Provide the [x, y] coordinate of the cell's center where the given text is located.  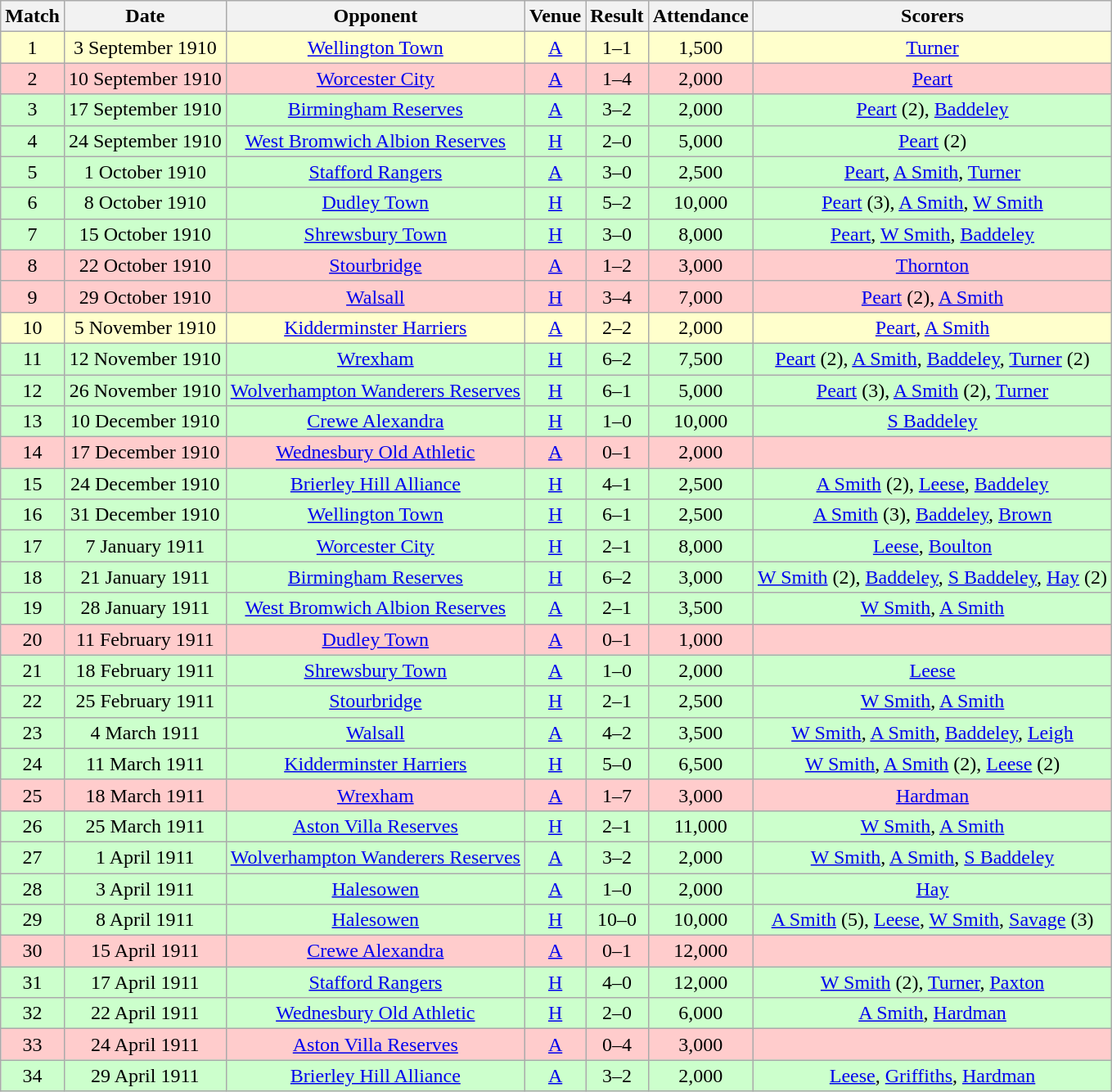
3 September 1910 [145, 47]
11 March 1911 [145, 764]
4 March 1911 [145, 733]
33 [33, 1045]
24 [33, 764]
18 March 1911 [145, 795]
5 November 1910 [145, 327]
26 [33, 826]
6,500 [700, 764]
Hay [932, 888]
29 October 1910 [145, 296]
7,000 [700, 296]
8 April 1911 [145, 920]
9 [33, 296]
19 [33, 608]
21 [33, 670]
10–0 [617, 920]
1–2 [617, 265]
8 [33, 265]
17 September 1910 [145, 110]
28 January 1911 [145, 608]
Result [617, 16]
W Smith, A Smith (2), Leese (2) [932, 764]
Leese, Griffiths, Hardman [932, 1076]
1–7 [617, 795]
Thornton [932, 265]
25 February 1911 [145, 702]
16 [33, 515]
4–1 [617, 484]
27 [33, 857]
Peart, A Smith, Turner [932, 172]
25 March 1911 [145, 826]
S Baddeley [932, 422]
29 [33, 920]
6 [33, 203]
Venue [555, 16]
Peart [932, 79]
Match [33, 16]
12 [33, 390]
5 [33, 172]
3–4 [617, 296]
28 [33, 888]
1–4 [617, 79]
34 [33, 1076]
W Smith, A Smith, Baddeley, Leigh [932, 733]
31 [33, 982]
Peart (2), Baddeley [932, 110]
10 [33, 327]
4–0 [617, 982]
13 [33, 422]
31 December 1910 [145, 515]
11,000 [700, 826]
1 [33, 47]
5–2 [617, 203]
10 September 1910 [145, 79]
24 December 1910 [145, 484]
Hardman [932, 795]
25 [33, 795]
15 April 1911 [145, 951]
32 [33, 1013]
W Smith, A Smith, S Baddeley [932, 857]
20 [33, 639]
18 February 1911 [145, 670]
Peart (3), A Smith (2), Turner [932, 390]
Scorers [932, 16]
29 April 1911 [145, 1076]
15 October 1910 [145, 234]
Leese, Boulton [932, 546]
22 April 1911 [145, 1013]
24 April 1911 [145, 1045]
A Smith (2), Leese, Baddeley [932, 484]
8 October 1910 [145, 203]
Peart (2), A Smith [932, 296]
Attendance [700, 16]
Date [145, 16]
4–2 [617, 733]
A Smith (5), Leese, W Smith, Savage (3) [932, 920]
4 [33, 141]
17 December 1910 [145, 453]
1 October 1910 [145, 172]
1–1 [617, 47]
11 [33, 359]
Peart, A Smith [932, 327]
Peart, W Smith, Baddeley [932, 234]
7,500 [700, 359]
6,000 [700, 1013]
W Smith (2), Turner, Paxton [932, 982]
2 [33, 79]
30 [33, 951]
22 October 1910 [145, 265]
18 [33, 577]
12 November 1910 [145, 359]
23 [33, 733]
2–2 [617, 327]
3 April 1911 [145, 888]
3 [33, 110]
17 [33, 546]
Peart (2), A Smith, Baddeley, Turner (2) [932, 359]
Peart (2) [932, 141]
Opponent [375, 16]
26 November 1910 [145, 390]
Peart (3), A Smith, W Smith [932, 203]
7 [33, 234]
Leese [932, 670]
A Smith, Hardman [932, 1013]
15 [33, 484]
1,000 [700, 639]
A Smith (3), Baddeley, Brown [932, 515]
W Smith (2), Baddeley, S Baddeley, Hay (2) [932, 577]
17 April 1911 [145, 982]
Turner [932, 47]
7 January 1911 [145, 546]
1 April 1911 [145, 857]
5–0 [617, 764]
22 [33, 702]
11 February 1911 [145, 639]
14 [33, 453]
0–4 [617, 1045]
21 January 1911 [145, 577]
24 September 1910 [145, 141]
1,500 [700, 47]
10 December 1910 [145, 422]
